Capture the cell that displays the provided text and extract its [x, y] central coordinate. 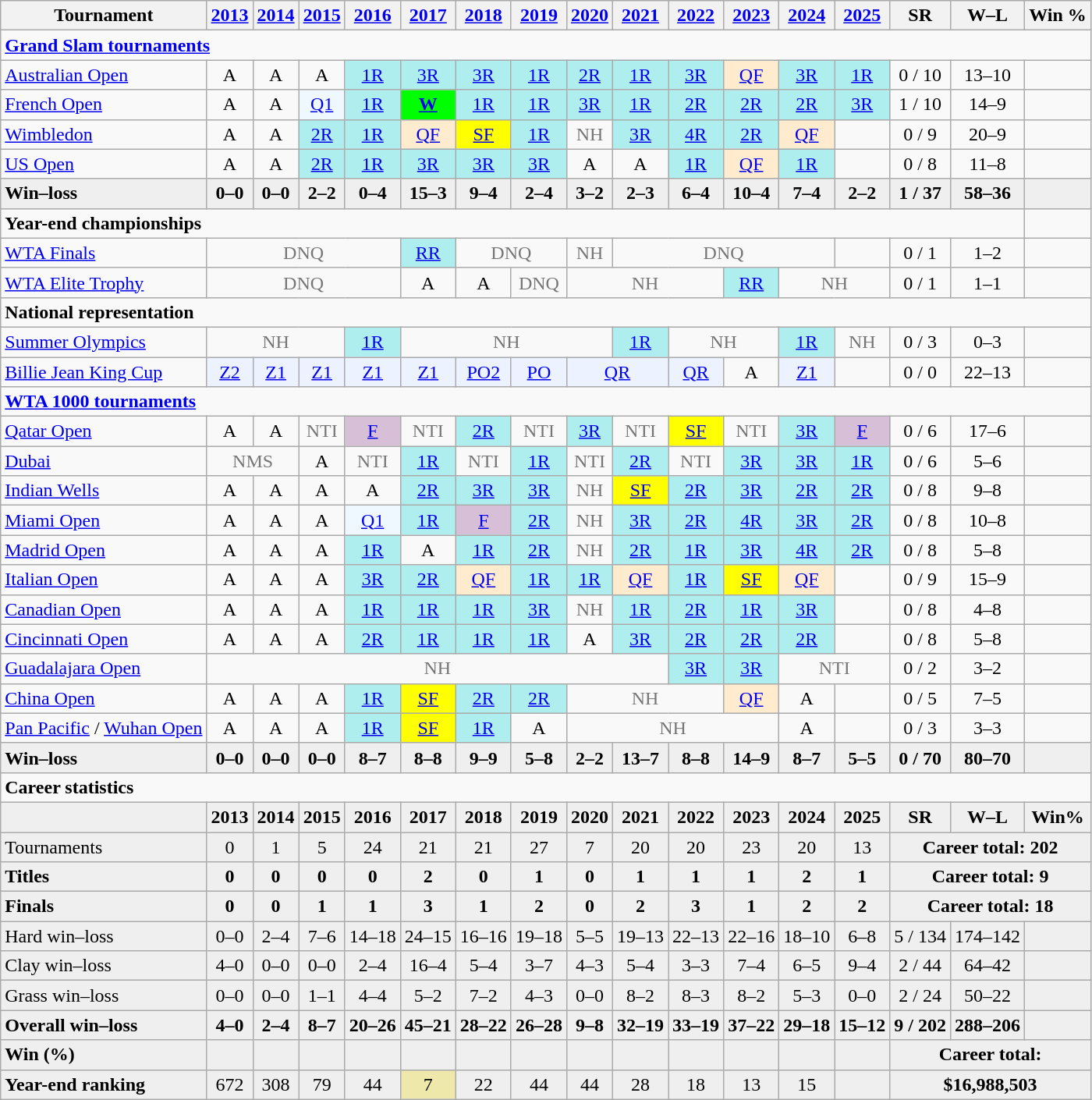
NMS [253, 461]
45–21 [427, 1025]
Grand Slam tournaments [546, 45]
2–3 [641, 193]
0 / 70 [920, 758]
9–9 [484, 758]
Career total: 9 [991, 877]
Madrid Open [104, 550]
Italian Open [104, 580]
17–6 [987, 431]
27 [538, 846]
Win (%) [104, 1055]
Qatar Open [104, 431]
French Open [104, 105]
7–6 [321, 936]
0 / 10 [920, 75]
58–36 [987, 193]
PO [538, 372]
80–70 [987, 758]
0 / 5 [920, 698]
16–4 [427, 966]
22–16 [752, 936]
7–2 [484, 995]
3–7 [538, 966]
28 [641, 1084]
PO2 [484, 372]
1 / 10 [920, 105]
8–3 [696, 995]
Australian Open [104, 75]
Clay win–loss [104, 966]
19–18 [538, 936]
Tournament [104, 16]
174–142 [987, 936]
0–3 [987, 342]
W [427, 105]
2 / 44 [920, 966]
24 [373, 846]
6–5 [807, 966]
20–9 [987, 134]
22 [484, 1084]
China Open [104, 698]
19–13 [641, 936]
0 / 2 [920, 669]
5 / 134 [920, 936]
20–26 [373, 1025]
Z2 [229, 372]
9 / 202 [920, 1025]
Career statistics [546, 787]
23 [752, 846]
7–5 [987, 698]
Indian Wells [104, 491]
Grass win–loss [104, 995]
6–8 [863, 936]
Wimbledon [104, 134]
13–10 [987, 75]
Career total: 18 [991, 907]
Career total: 202 [991, 846]
10–4 [752, 193]
2 / 24 [920, 995]
28–22 [484, 1025]
Year-end ranking [104, 1084]
1–2 [987, 253]
Year-end championships [513, 223]
Win% [1058, 817]
Tournaments [104, 846]
6–4 [696, 193]
0–4 [373, 193]
Miami Open [104, 520]
Guadalajara Open [104, 669]
288–206 [987, 1025]
5–3 [807, 995]
15 [807, 1084]
16–16 [484, 936]
672 [229, 1084]
37–22 [752, 1025]
33–19 [696, 1025]
Overall win–loss [104, 1025]
32–19 [641, 1025]
50–22 [987, 995]
308 [276, 1084]
$16,988,503 [991, 1084]
10–8 [987, 520]
64–42 [987, 966]
Dubai [104, 461]
National representation [546, 312]
WTA Elite Trophy [104, 282]
Cincinnati Open [104, 639]
Titles [104, 877]
Canadian Open [104, 609]
1 / 37 [920, 193]
US Open [104, 164]
18 [696, 1084]
15–9 [987, 580]
Pan Pacific / Wuhan Open [104, 728]
15–3 [427, 193]
18–10 [807, 936]
WTA 1000 tournaments [546, 402]
11–8 [987, 164]
13–7 [641, 758]
Billie Jean King Cup [104, 372]
26–28 [538, 1025]
Finals [104, 907]
Win % [1058, 16]
0 / 0 [920, 372]
4–8 [987, 609]
15–12 [863, 1025]
4–4 [373, 995]
Career total: [991, 1055]
Summer Olympics [104, 342]
Hard win–loss [104, 936]
5–6 [987, 461]
24–15 [427, 936]
5 [321, 846]
WTA Finals [104, 253]
29–18 [807, 1025]
5–2 [427, 995]
79 [321, 1084]
14–18 [373, 936]
